Extract the (X, Y) coordinate from the center of the cell holding the provided text.  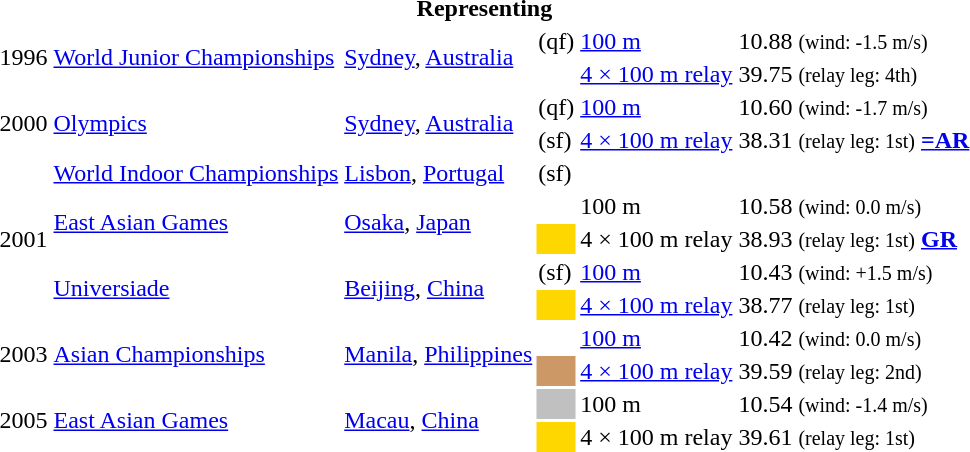
Osaka, Japan (438, 222)
World Indoor Championships (196, 173)
Manila, Philippines (438, 354)
Olympics (196, 124)
World Junior Championships (196, 58)
Beijing, China (438, 288)
Asian Championships (196, 354)
Universiade (196, 288)
Macau, China (438, 420)
Lisbon, Portugal (438, 173)
